Extract the (x, y) coordinate from the center of the cell holding the provided text.  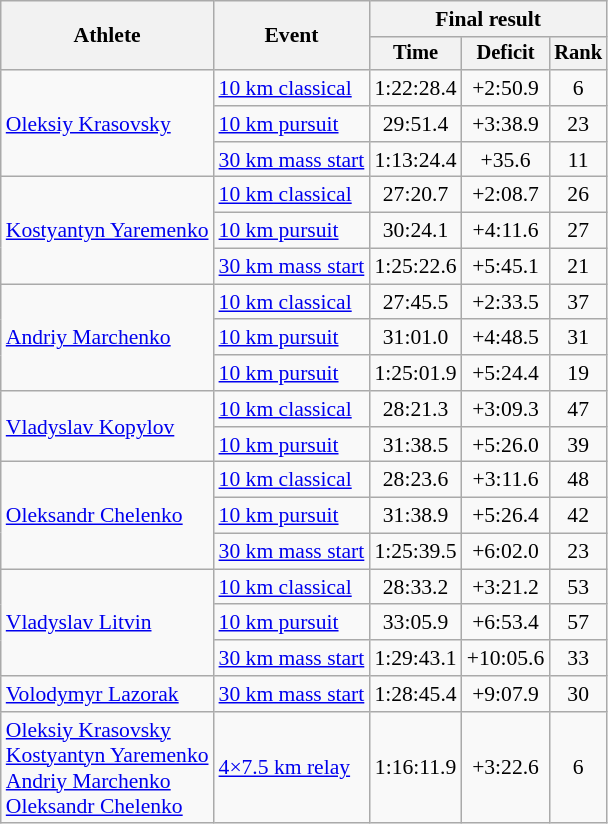
+3:22.6 (506, 768)
Final result (488, 19)
28:23.6 (415, 480)
27 (578, 231)
21 (578, 267)
Rank (578, 54)
57 (578, 623)
Time (415, 54)
11 (578, 160)
39 (578, 445)
+5:26.4 (506, 516)
Vladyslav Kopylov (108, 426)
+3:11.6 (506, 480)
Athlete (108, 36)
Oleksiy KrasovskyKostyantyn YaremenkoAndriy MarchenkoOleksandr Chelenko (108, 768)
+6:02.0 (506, 552)
1:25:22.6 (415, 267)
31:38.9 (415, 516)
+10:05.6 (506, 658)
4×7.5 km relay (292, 768)
1:29:43.1 (415, 658)
Andriy Marchenko (108, 338)
33:05.9 (415, 623)
1:22:28.4 (415, 88)
Deficit (506, 54)
19 (578, 373)
+5:45.1 (506, 267)
31:01.0 (415, 338)
28:21.3 (415, 409)
1:16:11.9 (415, 768)
30:24.1 (415, 231)
48 (578, 480)
+5:24.4 (506, 373)
+35.6 (506, 160)
+3:09.3 (506, 409)
47 (578, 409)
Oleksiy Krasovsky (108, 124)
1:28:45.4 (415, 694)
31:38.5 (415, 445)
1:25:39.5 (415, 552)
28:33.2 (415, 587)
42 (578, 516)
26 (578, 195)
29:51.4 (415, 124)
1:25:01.9 (415, 373)
+5:26.0 (506, 445)
27:45.5 (415, 302)
+3:21.2 (506, 587)
30 (578, 694)
Kostyantyn Yaremenko (108, 230)
+3:38.9 (506, 124)
Volodymyr Lazorak (108, 694)
+9:07.9 (506, 694)
1:13:24.4 (415, 160)
Oleksandr Chelenko (108, 516)
Event (292, 36)
33 (578, 658)
+4:48.5 (506, 338)
31 (578, 338)
37 (578, 302)
+6:53.4 (506, 623)
+2:33.5 (506, 302)
+2:50.9 (506, 88)
53 (578, 587)
Vladyslav Litvin (108, 622)
27:20.7 (415, 195)
+2:08.7 (506, 195)
+4:11.6 (506, 231)
